Return [X, Y] of the center of cell containing provided text 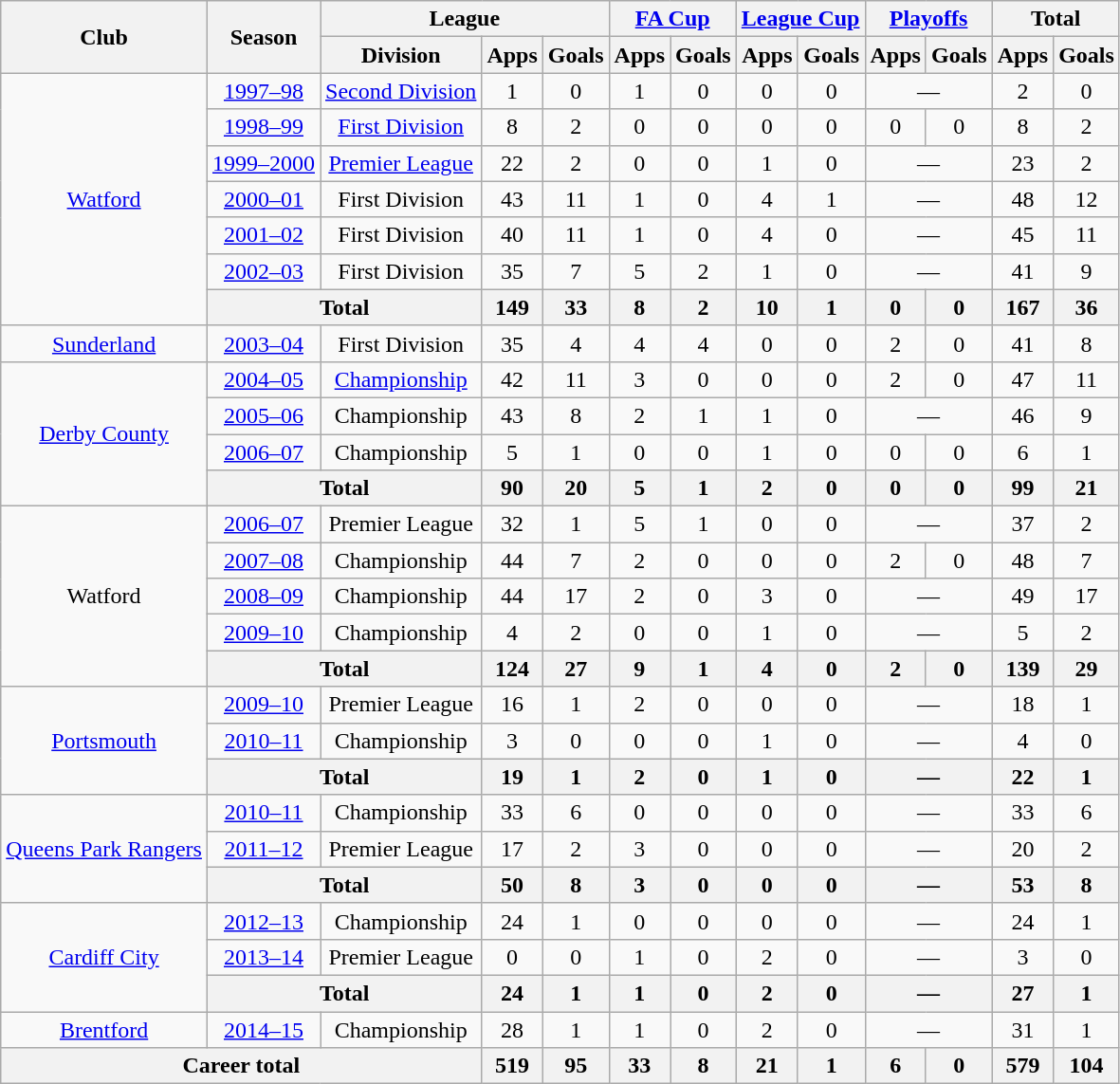
Season [264, 37]
95 [576, 1066]
45 [1022, 235]
2012–13 [264, 921]
50 [512, 885]
1998–99 [264, 127]
2005–06 [264, 415]
2014–15 [264, 1029]
2004–05 [264, 379]
Queens Park Rangers [104, 849]
FA Cup [672, 19]
36 [1087, 307]
2008–09 [264, 597]
12 [1087, 199]
2007–08 [264, 560]
Portsmouth [104, 741]
37 [1022, 524]
42 [512, 379]
31 [1022, 1029]
Sunderland [104, 343]
Playoffs [928, 19]
23 [1022, 163]
Cardiff City [104, 957]
League Cup [800, 19]
124 [512, 669]
16 [512, 705]
167 [1022, 307]
Brentford [104, 1029]
2011–12 [264, 849]
Second Division [401, 91]
1999–2000 [264, 163]
Club [104, 37]
53 [1022, 885]
579 [1022, 1066]
99 [1022, 488]
10 [766, 307]
19 [512, 777]
104 [1087, 1066]
149 [512, 307]
Career total [241, 1066]
90 [512, 488]
2000–01 [264, 199]
49 [1022, 597]
32 [512, 524]
League [465, 19]
2003–04 [264, 343]
139 [1022, 669]
40 [512, 235]
2002–03 [264, 271]
18 [1022, 705]
Division [401, 55]
2001–02 [264, 235]
Derby County [104, 433]
47 [1022, 379]
519 [512, 1066]
46 [1022, 415]
1997–98 [264, 91]
28 [512, 1029]
2013–14 [264, 957]
29 [1087, 669]
